Locate the cell with the specified text and output its [x, y] center coordinate. 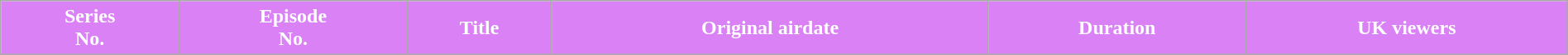
SeriesNo. [90, 28]
UK viewers [1406, 28]
Title [480, 28]
EpisodeNo. [294, 28]
Original airdate [770, 28]
Duration [1116, 28]
